Pinpoint the cell where the given text exists, returning its [X, Y] midpoint coordinate. 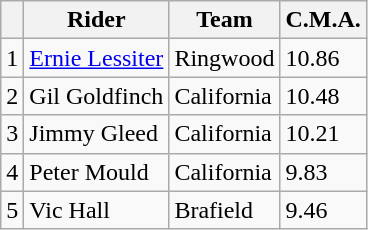
Team [224, 20]
Rider [96, 20]
9.83 [323, 172]
Vic Hall [96, 210]
Jimmy Gleed [96, 134]
Ernie Lessiter [96, 58]
3 [12, 134]
10.48 [323, 96]
10.21 [323, 134]
Ringwood [224, 58]
C.M.A. [323, 20]
Gil Goldfinch [96, 96]
1 [12, 58]
2 [12, 96]
10.86 [323, 58]
9.46 [323, 210]
Peter Mould [96, 172]
4 [12, 172]
Brafield [224, 210]
5 [12, 210]
